Find where the given text appears and provide that cell's center as [X, Y] coordinate. 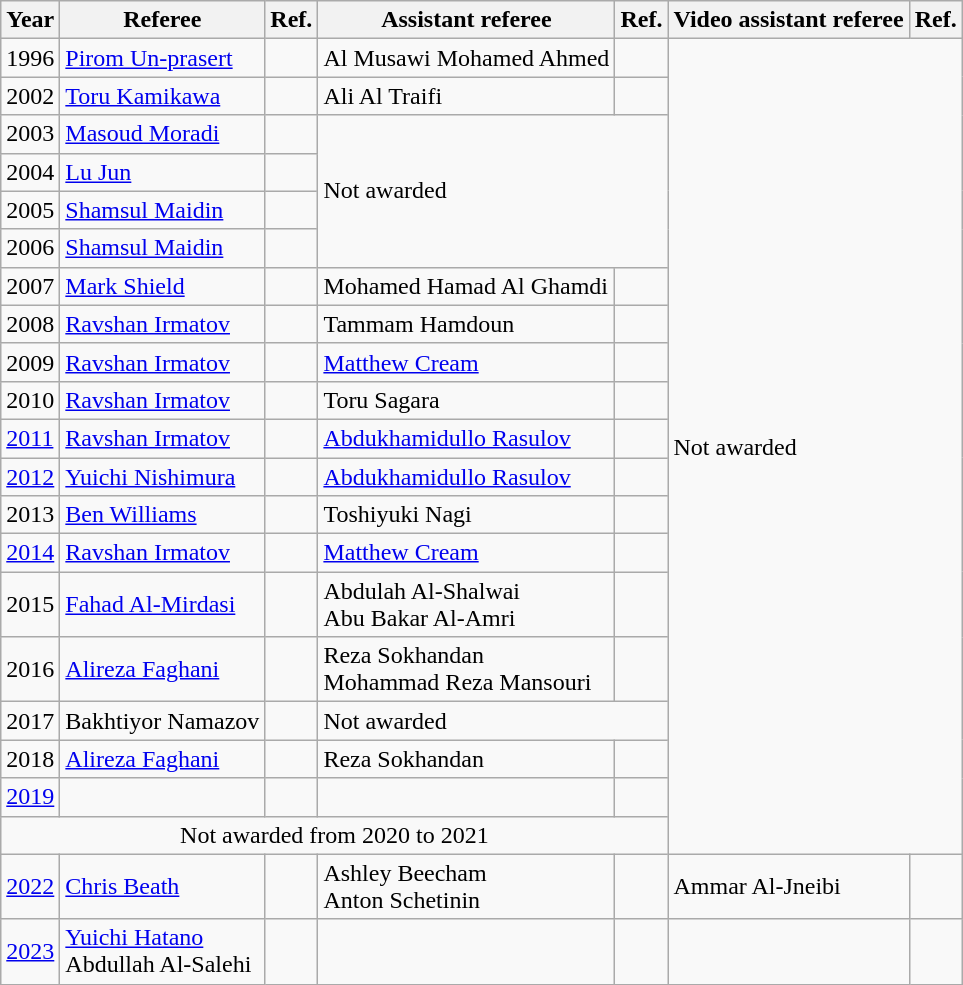
2006 [30, 248]
Yuichi Hatano Abdullah Al-Salehi [162, 952]
Tammam Hamdoun [466, 324]
2005 [30, 210]
Yuichi Nishimura [162, 477]
Referee [162, 20]
Fahad Al-Mirdasi [162, 604]
Ammar Al-Jneibi [788, 886]
Al Musawi Mohamed Ahmed [466, 58]
Ali Al Traifi [466, 96]
2013 [30, 515]
Assistant referee [466, 20]
2016 [30, 670]
Bakhtiyor Namazov [162, 721]
Lu Jun [162, 172]
2008 [30, 324]
Reza Sokhandan Mohammad Reza Mansouri [466, 670]
Toru Kamikawa [162, 96]
Masoud Moradi [162, 134]
2019 [30, 797]
2015 [30, 604]
Ashley Beecham Anton Schetinin [466, 886]
Not awarded from 2020 to 2021 [334, 835]
2011 [30, 438]
2004 [30, 172]
Toru Sagara [466, 400]
Mohamed Hamad Al Ghamdi [466, 286]
Year [30, 20]
2009 [30, 362]
2010 [30, 400]
Pirom Un-prasert [162, 58]
Video assistant referee [788, 20]
2018 [30, 759]
Ben Williams [162, 515]
2014 [30, 553]
Reza Sokhandan [466, 759]
2012 [30, 477]
2017 [30, 721]
2007 [30, 286]
Chris Beath [162, 886]
1996 [30, 58]
Mark Shield [162, 286]
2023 [30, 952]
Toshiyuki Nagi [466, 515]
2022 [30, 886]
Abdulah Al-Shalwai Abu Bakar Al-Amri [466, 604]
2003 [30, 134]
2002 [30, 96]
